Search for the cell housing the specified text and yield its [X, Y] center coordinate. 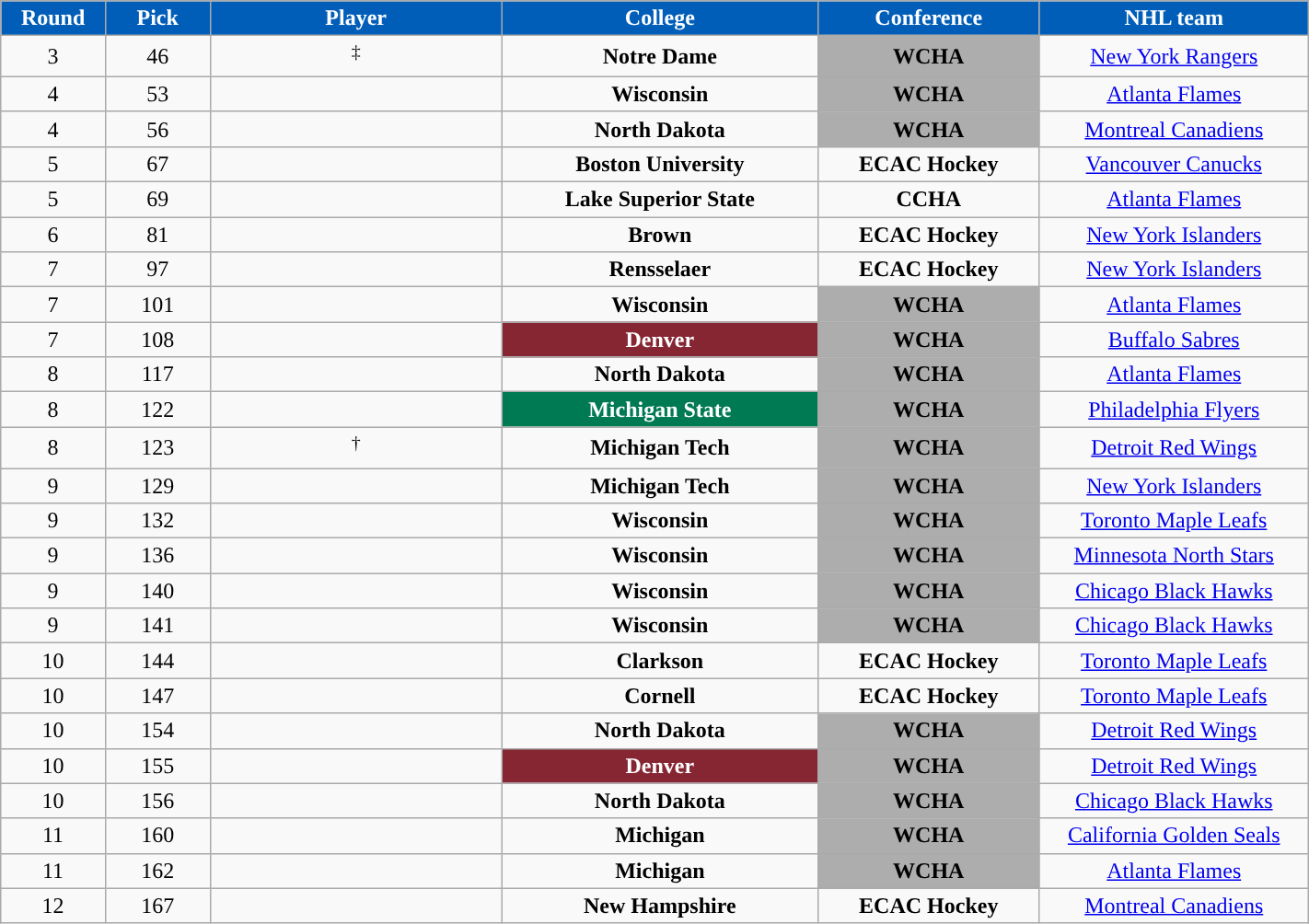
69 [157, 200]
Pick [157, 18]
Buffalo Sabres [1174, 340]
CCHA [928, 200]
56 [157, 129]
144 [157, 661]
136 [157, 556]
Notre Dame [659, 57]
Clarkson [659, 661]
67 [157, 164]
Vancouver Canucks [1174, 164]
156 [157, 801]
† [355, 447]
46 [157, 57]
97 [157, 270]
108 [157, 340]
New Hampshire [659, 906]
NHL team [1174, 18]
Player [355, 18]
Philadelphia Flyers [1174, 410]
123 [157, 447]
New York Rangers [1174, 57]
132 [157, 521]
Minnesota North Stars [1174, 556]
California Golden Seals [1174, 836]
‡ [355, 57]
160 [157, 836]
53 [157, 94]
141 [157, 626]
162 [157, 871]
Michigan State [659, 410]
6 [53, 235]
12 [53, 906]
Round [53, 18]
Cornell [659, 696]
Rensselaer [659, 270]
81 [157, 235]
117 [157, 375]
140 [157, 591]
College [659, 18]
101 [157, 305]
154 [157, 731]
167 [157, 906]
122 [157, 410]
155 [157, 766]
147 [157, 696]
Boston University [659, 164]
Conference [928, 18]
129 [157, 486]
Brown [659, 235]
Lake Superior State [659, 200]
3 [53, 57]
